Find where the given text appears and provide that cell's center as [X, Y] coordinate. 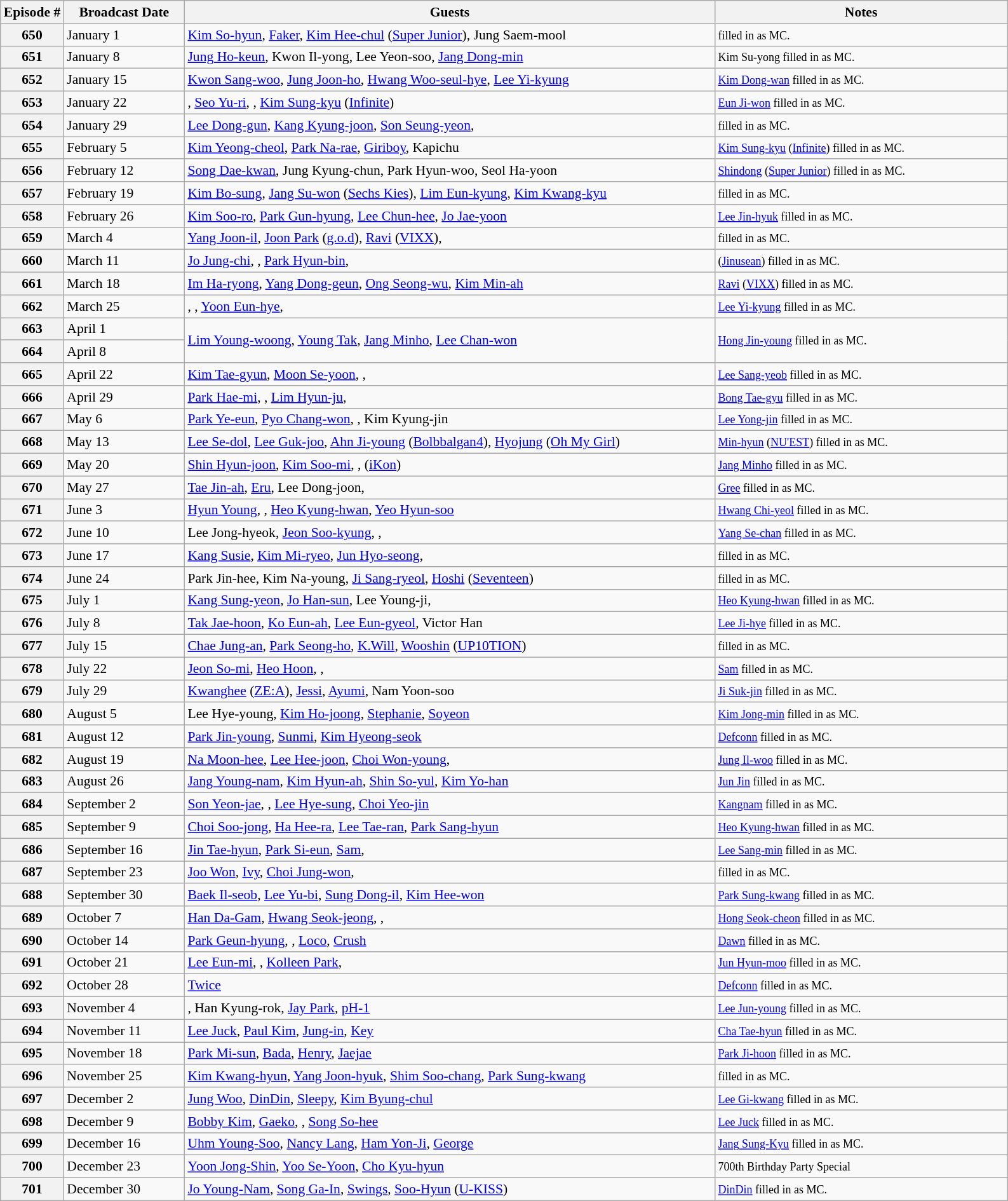
685 [32, 827]
Lee Ji-hye filled in as MC. [861, 623]
Baek Il-seob, Lee Yu-bi, Sung Dong-il, Kim Hee-won [450, 895]
February 5 [124, 148]
February 26 [124, 216]
December 23 [124, 1167]
November 4 [124, 1008]
Kang Susie, Kim Mi-ryeo, Jun Hyo-seong, [450, 555]
July 22 [124, 668]
681 [32, 736]
665 [32, 374]
Han Da-Gam, Hwang Seok-jeong, , [450, 918]
680 [32, 714]
September 16 [124, 850]
Lee Jun-young filled in as MC. [861, 1008]
666 [32, 397]
Hwang Chi-yeol filled in as MC. [861, 510]
Hong Seok-cheon filled in as MC. [861, 918]
695 [32, 1054]
Episode # [32, 12]
Kwon Sang-woo, Jung Joon-ho, Hwang Woo-seul-hye, Lee Yi-kyung [450, 80]
September 2 [124, 804]
January 1 [124, 35]
August 26 [124, 782]
673 [32, 555]
Lee Juck filled in as MC. [861, 1122]
March 4 [124, 238]
Jun Hyun-moo filled in as MC. [861, 963]
650 [32, 35]
682 [32, 759]
December 9 [124, 1122]
April 29 [124, 397]
January 22 [124, 103]
661 [32, 284]
Son Yeon-jae, , Lee Hye-sung, Choi Yeo-jin [450, 804]
Jung Woo, DinDin, Sleepy, Kim Byung-chul [450, 1099]
Min-hyun (NU'EST) filled in as MC. [861, 442]
April 1 [124, 329]
Lee Jong-hyeok, Jeon Soo-kyung, , [450, 533]
698 [32, 1122]
Kim Bo-sung, Jang Su-won (Sechs Kies), Lim Eun-kyung, Kim Kwang-kyu [450, 193]
Kim Jong-min filled in as MC. [861, 714]
December 30 [124, 1190]
DinDin filled in as MC. [861, 1190]
Eun Ji-won filled in as MC. [861, 103]
655 [32, 148]
Park Ye-eun, Pyo Chang-won, , Kim Kyung-jin [450, 419]
686 [32, 850]
March 25 [124, 306]
Kim Yeong-cheol, Park Na-rae, Giriboy, Kapichu [450, 148]
Lee Sang-yeob filled in as MC. [861, 374]
Shin Hyun-joon, Kim Soo-mi, , (iKon) [450, 465]
October 7 [124, 918]
(Jinusean) filled in as MC. [861, 261]
May 6 [124, 419]
May 13 [124, 442]
Jang Minho filled in as MC. [861, 465]
September 9 [124, 827]
Park Ji-hoon filled in as MC. [861, 1054]
Chae Jung-an, Park Seong-ho, K.Will, Wooshin (UP10TION) [450, 646]
663 [32, 329]
August 12 [124, 736]
691 [32, 963]
April 22 [124, 374]
Kang Sung-yeon, Jo Han-sun, Lee Young-ji, [450, 600]
667 [32, 419]
Dawn filled in as MC. [861, 940]
654 [32, 125]
Bong Tae-gyu filled in as MC. [861, 397]
November 11 [124, 1031]
January 15 [124, 80]
676 [32, 623]
Cha Tae-hyun filled in as MC. [861, 1031]
Lee Gi-kwang filled in as MC. [861, 1099]
Jang Sung-Kyu filled in as MC. [861, 1144]
674 [32, 578]
Kim So-hyun, Faker, Kim Hee-chul (Super Junior), Jung Saem-mool [450, 35]
699 [32, 1144]
Lee Sang-min filled in as MC. [861, 850]
Jang Young-nam, Kim Hyun-ah, Shin So-yul, Kim Yo-han [450, 782]
690 [32, 940]
Sam filled in as MC. [861, 668]
Lim Young-woong, Young Tak, Jang Minho, Lee Chan-won [450, 341]
, Seo Yu-ri, , Kim Sung-kyu (Infinite) [450, 103]
Yoon Jong-Shin, Yoo Se-Yoon, Cho Kyu-hyun [450, 1167]
Lee Yong-jin filled in as MC. [861, 419]
Twice [450, 986]
March 11 [124, 261]
January 8 [124, 57]
684 [32, 804]
Jung Il-woo filled in as MC. [861, 759]
700th Birthday Party Special [861, 1167]
October 14 [124, 940]
Jun Jin filled in as MC. [861, 782]
Kim Sung-kyu (Infinite) filled in as MC. [861, 148]
Kangnam filled in as MC. [861, 804]
670 [32, 487]
656 [32, 171]
October 21 [124, 963]
Broadcast Date [124, 12]
Kim Su-yong filled in as MC. [861, 57]
, Han Kyung-rok, Jay Park, pH-1 [450, 1008]
696 [32, 1076]
653 [32, 103]
Park Sung-kwang filled in as MC. [861, 895]
688 [32, 895]
652 [32, 80]
Lee Juck, Paul Kim, Jung-in, Key [450, 1031]
Yang Se-chan filled in as MC. [861, 533]
Jo Young-Nam, Song Ga-In, Swings, Soo-Hyun (U-KISS) [450, 1190]
Lee Yi-kyung filled in as MC. [861, 306]
Park Jin-hee, Kim Na-young, Ji Sang-ryeol, Hoshi (Seventeen) [450, 578]
689 [32, 918]
675 [32, 600]
Jo Jung-chi, , Park Hyun-bin, [450, 261]
Lee Eun-mi, , Kolleen Park, [450, 963]
July 1 [124, 600]
659 [32, 238]
657 [32, 193]
August 5 [124, 714]
Ji Suk-jin filled in as MC. [861, 691]
Lee Hye-young, Kim Ho-joong, Stephanie, Soyeon [450, 714]
June 3 [124, 510]
June 17 [124, 555]
August 19 [124, 759]
Kim Soo-ro, Park Gun-hyung, Lee Chun-hee, Jo Jae-yoon [450, 216]
677 [32, 646]
Bobby Kim, Gaeko, , Song So-hee [450, 1122]
Na Moon-hee, Lee Hee-joon, Choi Won-young, [450, 759]
June 24 [124, 578]
Shindong (Super Junior) filled in as MC. [861, 171]
Uhm Young-Soo, Nancy Lang, Ham Yon-Ji, George [450, 1144]
April 8 [124, 352]
693 [32, 1008]
672 [32, 533]
Park Mi-sun, Bada, Henry, Jaejae [450, 1054]
Jeon So-mi, Heo Hoon, , [450, 668]
October 28 [124, 986]
Ravi (VIXX) filled in as MC. [861, 284]
May 20 [124, 465]
Notes [861, 12]
Joo Won, Ivy, Choi Jung-won, [450, 872]
669 [32, 465]
July 29 [124, 691]
679 [32, 691]
Park Geun-hyung, , Loco, Crush [450, 940]
692 [32, 986]
694 [32, 1031]
664 [32, 352]
Kwanghee (ZE:A), Jessi, Ayumi, Nam Yoon-soo [450, 691]
January 29 [124, 125]
683 [32, 782]
July 8 [124, 623]
Choi Soo-jong, Ha Hee-ra, Lee Tae-ran, Park Sang-hyun [450, 827]
668 [32, 442]
June 10 [124, 533]
, , Yoon Eun-hye, [450, 306]
660 [32, 261]
Jung Ho-keun, Kwon Il-yong, Lee Yeon-soo, Jang Dong-min [450, 57]
Kim Tae-gyun, Moon Se-yoon, , [450, 374]
701 [32, 1190]
Lee Dong-gun, Kang Kyung-joon, Son Seung-yeon, [450, 125]
Gree filled in as MC. [861, 487]
662 [32, 306]
671 [32, 510]
687 [32, 872]
November 25 [124, 1076]
March 18 [124, 284]
Lee Jin-hyuk filled in as MC. [861, 216]
Yang Joon-il, Joon Park (g.o.d), Ravi (VIXX), [450, 238]
Hong Jin-young filled in as MC. [861, 341]
November 18 [124, 1054]
700 [32, 1167]
February 12 [124, 171]
Park Hae-mi, , Lim Hyun-ju, [450, 397]
Tak Jae-hoon, Ko Eun-ah, Lee Eun-gyeol, Victor Han [450, 623]
May 27 [124, 487]
July 15 [124, 646]
February 19 [124, 193]
September 30 [124, 895]
678 [32, 668]
Hyun Young, , Heo Kyung-hwan, Yeo Hyun-soo [450, 510]
September 23 [124, 872]
658 [32, 216]
Kim Kwang-hyun, Yang Joon-hyuk, Shim Soo-chang, Park Sung-kwang [450, 1076]
Im Ha-ryong, Yang Dong-geun, Ong Seong-wu, Kim Min-ah [450, 284]
Park Jin-young, Sunmi, Kim Hyeong-seok [450, 736]
Kim Dong-wan filled in as MC. [861, 80]
December 16 [124, 1144]
651 [32, 57]
Lee Se-dol, Lee Guk-joo, Ahn Ji-young (Bolbbalgan4), Hyojung (Oh My Girl) [450, 442]
Guests [450, 12]
Jin Tae-hyun, Park Si-eun, Sam, [450, 850]
697 [32, 1099]
Song Dae-kwan, Jung Kyung-chun, Park Hyun-woo, Seol Ha-yoon [450, 171]
December 2 [124, 1099]
Tae Jin-ah, Eru, Lee Dong-joon, [450, 487]
